Scan for the cell matching the given text and deliver its [X, Y] coordinate at center. 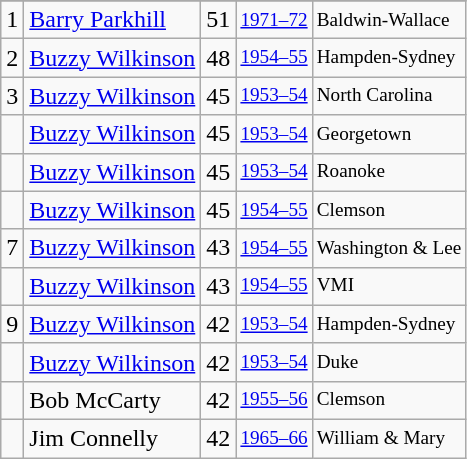
Georgetown [389, 134]
Washington & Lee [389, 248]
Jim Connelly [112, 438]
2 [12, 58]
7 [12, 248]
VMI [389, 286]
North Carolina [389, 96]
48 [218, 58]
William & Mary [389, 438]
1965–66 [274, 438]
1955–56 [274, 400]
3 [12, 96]
1 [12, 20]
9 [12, 324]
Bob McCarty [112, 400]
51 [218, 20]
Baldwin-Wallace [389, 20]
Duke [389, 362]
Barry Parkhill [112, 20]
1971–72 [274, 20]
Roanoke [389, 172]
